From the cell containing the given text, extract its center point as [x, y] coordinate. 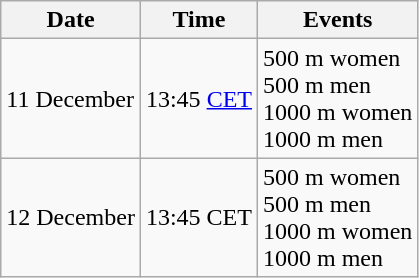
Events [337, 20]
11 December [71, 98]
Date [71, 20]
Time [198, 20]
12 December [71, 218]
